Scan for the cell matching the given text and deliver its [X, Y] coordinate at center. 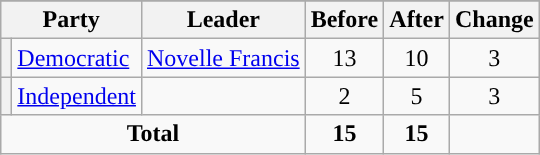
Change [494, 20]
13 [344, 58]
10 [417, 58]
Leader [223, 20]
Democratic [77, 58]
Before [344, 20]
2 [344, 96]
Novelle Francis [223, 58]
After [417, 20]
Party [72, 20]
Total [153, 134]
Independent [77, 96]
5 [417, 96]
